Determine the [x, y] coordinate at the center of the cell enclosing the given text.  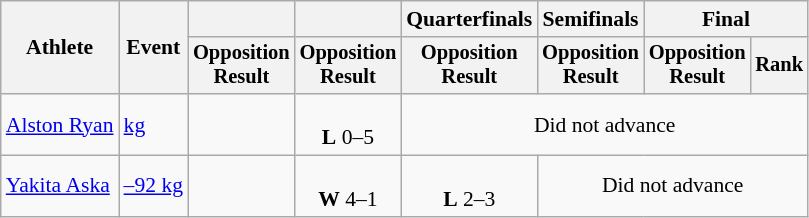
kg [154, 124]
L 0–5 [348, 124]
Rank [779, 66]
L 2–3 [469, 186]
Semifinals [590, 19]
Yakita Aska [60, 186]
–92 kg [154, 186]
Athlete [60, 48]
Alston Ryan [60, 124]
Quarterfinals [469, 19]
W 4–1 [348, 186]
Event [154, 48]
Final [726, 19]
